Scan for the cell matching the given text and deliver its [X, Y] coordinate at center. 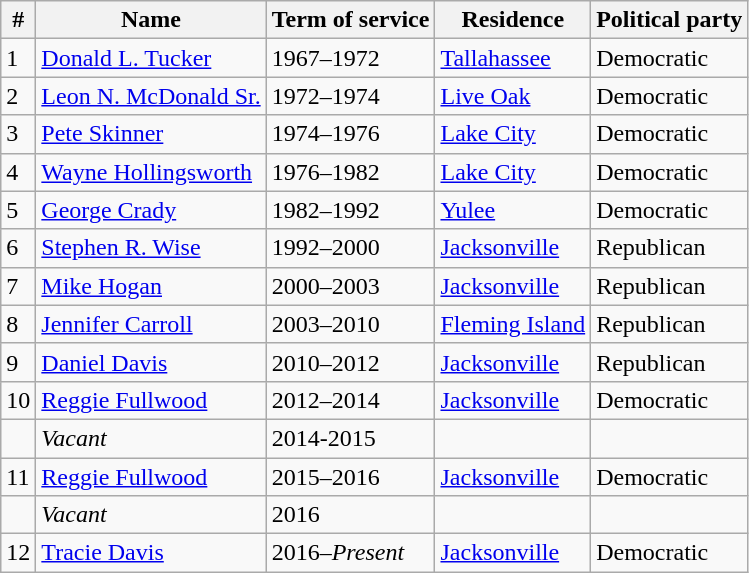
2016 [350, 515]
4 [18, 172]
Fleming Island [513, 324]
Tracie Davis [151, 553]
12 [18, 553]
1972–1974 [350, 96]
2015–2016 [350, 477]
Tallahassee [513, 58]
Name [151, 20]
George Crady [151, 210]
Wayne Hollingsworth [151, 172]
6 [18, 248]
2010–2012 [350, 362]
3 [18, 134]
1982–1992 [350, 210]
Pete Skinner [151, 134]
1 [18, 58]
1992–2000 [350, 248]
2 [18, 96]
5 [18, 210]
1976–1982 [350, 172]
2012–2014 [350, 400]
Residence [513, 20]
2003–2010 [350, 324]
Daniel Davis [151, 362]
Donald L. Tucker [151, 58]
1974–1976 [350, 134]
10 [18, 400]
Live Oak [513, 96]
Leon N. McDonald Sr. [151, 96]
9 [18, 362]
1967–1972 [350, 58]
2016–Present [350, 553]
2000–2003 [350, 286]
7 [18, 286]
11 [18, 477]
Term of service [350, 20]
# [18, 20]
Yulee [513, 210]
Stephen R. Wise [151, 248]
Jennifer Carroll [151, 324]
8 [18, 324]
Political party [670, 20]
Mike Hogan [151, 286]
2014-2015 [350, 438]
